From the cell containing the given text, extract its center point as (X, Y) coordinate. 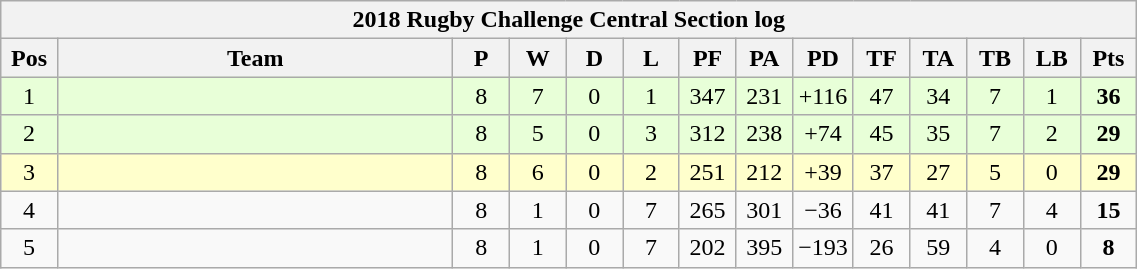
202 (708, 248)
TA (938, 58)
D (594, 58)
TB (996, 58)
251 (708, 172)
395 (764, 248)
P (482, 58)
27 (938, 172)
265 (708, 210)
347 (708, 96)
238 (764, 134)
47 (882, 96)
+74 (824, 134)
231 (764, 96)
PD (824, 58)
W (538, 58)
TF (882, 58)
PF (708, 58)
+116 (824, 96)
15 (1108, 210)
Pts (1108, 58)
59 (938, 248)
Pos (30, 58)
37 (882, 172)
312 (708, 134)
+39 (824, 172)
L (652, 58)
36 (1108, 96)
35 (938, 134)
212 (764, 172)
−36 (824, 210)
26 (882, 248)
LB (1052, 58)
Team (254, 58)
45 (882, 134)
301 (764, 210)
PA (764, 58)
6 (538, 172)
−193 (824, 248)
2018 Rugby Challenge Central Section log (569, 20)
34 (938, 96)
